Detect which cell encompasses the target text, then output its (X, Y) center coordinate. 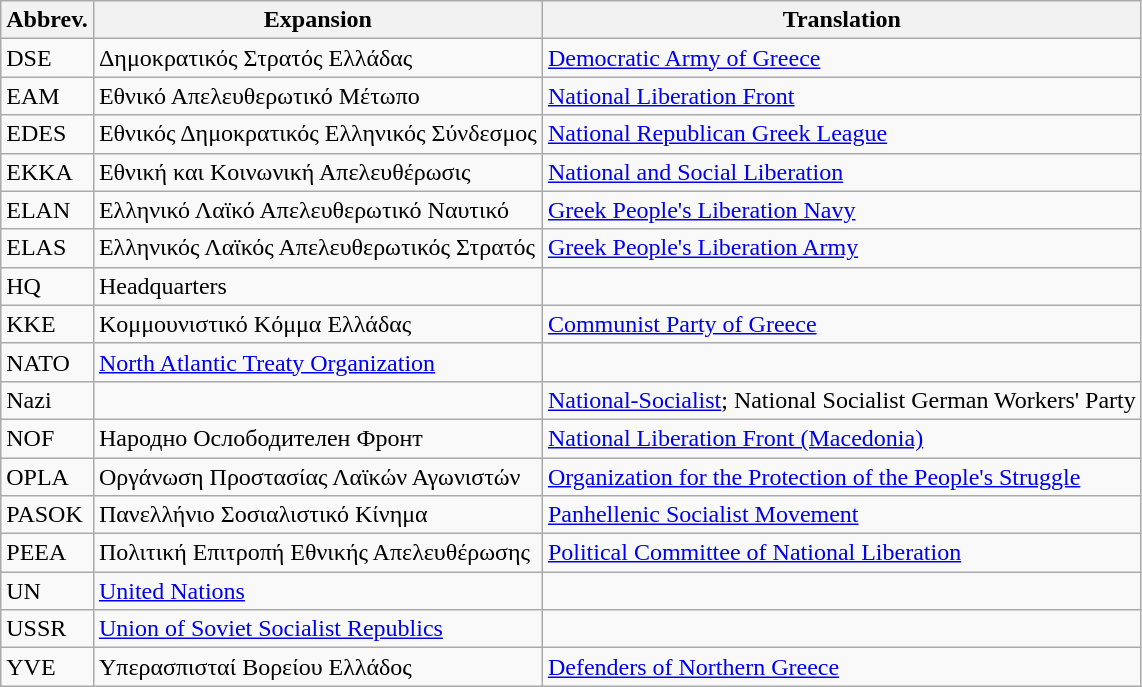
National Liberation Front (842, 96)
ELAS (48, 248)
National Liberation Front (Macedonia) (842, 438)
EDES (48, 134)
EKKA (48, 172)
Εθνική και Κοινωνική Απελευθέρωσις (318, 172)
Democratic Army of Greece (842, 58)
Υπερασπισταί Βορείου Ελλάδος (318, 667)
NOF (48, 438)
Πολιτική Επιτροπή Εθνικής Απελευθέρωσης (318, 553)
HQ (48, 286)
Expansion (318, 20)
Πανελλήνιο Σοσιαλιστικό Κίνημα (318, 515)
Headquarters (318, 286)
USSR (48, 629)
Defenders of Northern Greece (842, 667)
Organization for the Protection of the People's Struggle (842, 477)
Ελληνικός Λαϊκός Απελευθερωτικός Στρατός (318, 248)
Народно Ослободителен Фронт (318, 438)
NATO (48, 362)
Greek People's Liberation Army (842, 248)
Communist Party of Greece (842, 324)
ELAN (48, 210)
Nazi (48, 400)
North Atlantic Treaty Organization (318, 362)
DSE (48, 58)
Abbrev. (48, 20)
KKE (48, 324)
PASOK (48, 515)
YVE (48, 667)
PEEA (48, 553)
Translation (842, 20)
Panhellenic Socialist Movement (842, 515)
National-Socialist; National Socialist German Workers' Party (842, 400)
Εθνικός Δημοκρατικός Ελληνικός Σύνδεσμος (318, 134)
Ελληνικό Λαϊκό Απελευθερωτικό Ναυτικό (318, 210)
National and Social Liberation (842, 172)
Political Committee of National Liberation (842, 553)
EAM (48, 96)
OPLA (48, 477)
United Nations (318, 591)
Οργάνωση Προστασίας Λαϊκών Αγωνιστών (318, 477)
Union of Soviet Socialist Republics (318, 629)
Greek People's Liberation Navy (842, 210)
UN (48, 591)
National Republican Greek League (842, 134)
Εθνικό Απελευθερωτικό Μέτωπο (318, 96)
Δημοκρατικός Στρατός Ελλάδας (318, 58)
Κομμουνιστικό Κόμμα Ελλάδας (318, 324)
